Return (X, Y) of the center of cell containing provided text 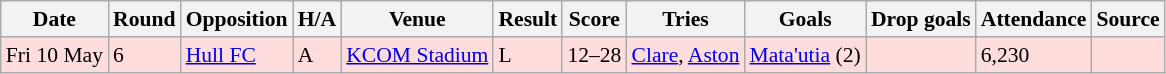
Opposition (237, 19)
Round (144, 19)
6 (144, 55)
L (528, 55)
Result (528, 19)
Drop goals (921, 19)
Tries (685, 19)
Source (1128, 19)
12–28 (594, 55)
Date (54, 19)
Hull FC (237, 55)
Mata'utia (2) (806, 55)
6,230 (1034, 55)
KCOM Stadium (417, 55)
Score (594, 19)
Clare, Aston (685, 55)
A (318, 55)
Venue (417, 19)
H/A (318, 19)
Attendance (1034, 19)
Fri 10 May (54, 55)
Goals (806, 19)
